Locate the cell with the specified text and output its [x, y] center coordinate. 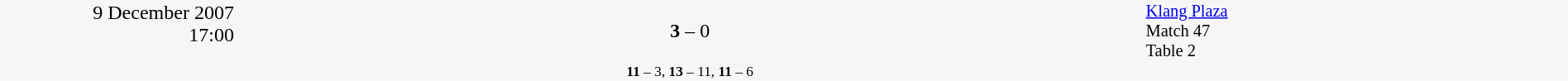
Klang PlazaMatch 47Table 2 [1356, 31]
9 December 200717:00 [117, 40]
11 – 3, 13 – 11, 11 – 6 [690, 71]
3 – 0 [690, 31]
